Capture the cell that displays the provided text and extract its (x, y) central coordinate. 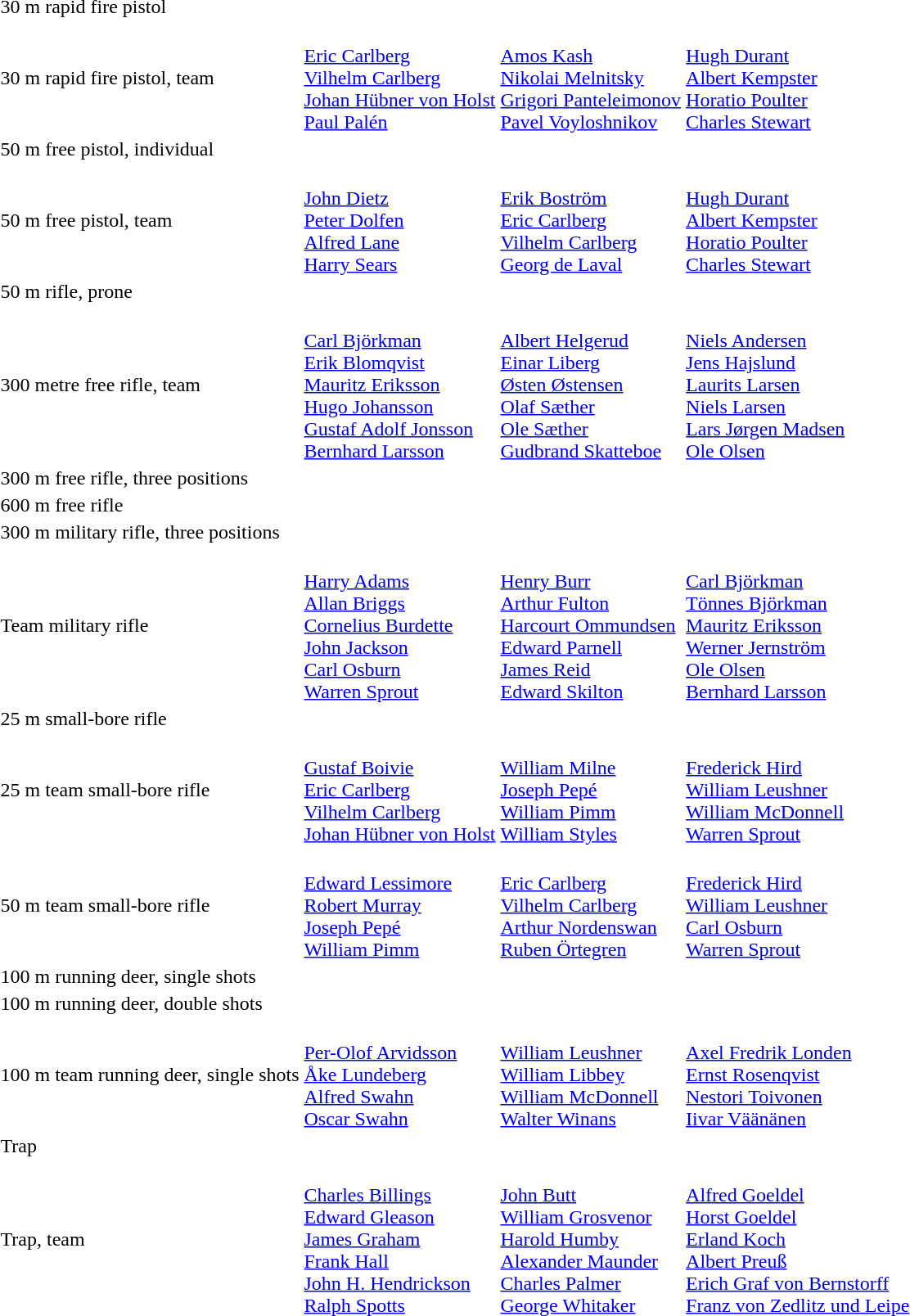
Harry AdamsAllan BriggsCornelius BurdetteJohn JacksonCarl OsburnWarren Sprout (399, 625)
Amos KashNikolai MelnitskyGrigori PanteleimonovPavel Voyloshnikov (591, 78)
Per-Olof ArvidssonÅke LundebergAlfred SwahnOscar Swahn (399, 1075)
William LeushnerWilliam LibbeyWilliam McDonnellWalter Winans (591, 1075)
Eric CarlbergVilhelm CarlbergJohan Hübner von HolstPaul Palén (399, 78)
Henry BurrArthur FultonHarcourt OmmundsenEdward ParnellJames ReidEdward Skilton (591, 625)
Erik BoströmEric CarlbergVilhelm CarlbergGeorg de Laval (591, 220)
Gustaf BoivieEric CarlbergVilhelm CarlbergJohan Hübner von Holst (399, 790)
John DietzPeter DolfenAlfred LaneHarry Sears (399, 220)
William MilneJoseph PepéWilliam PimmWilliam Styles (591, 790)
Carl BjörkmanErik BlomqvistMauritz ErikssonHugo JohanssonGustaf Adolf JonssonBernhard Larsson (399, 385)
Albert HelgerudEinar LibergØsten ØstensenOlaf SætherOle SætherGudbrand Skatteboe (591, 385)
Edward LessimoreRobert MurrayJoseph PepéWilliam Pimm (399, 905)
Eric CarlbergVilhelm CarlbergArthur NordenswanRuben Örtegren (591, 905)
